Identify which cell holds the provided text, then report its [X, Y] central coordinate. 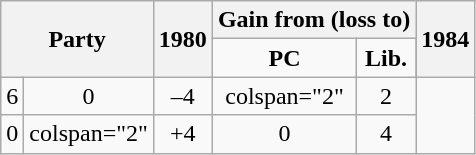
Lib. [386, 58]
2 [386, 96]
4 [386, 134]
6 [12, 96]
1980 [182, 39]
+4 [182, 134]
Party [78, 39]
1984 [446, 39]
Gain from (loss to) [314, 20]
–4 [182, 96]
PC [284, 58]
